Return the [X, Y] coordinate for the center point of the cell that contains the specified text.  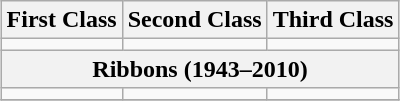
First Class [62, 20]
Ribbons (1943–2010) [200, 69]
Second Class [194, 20]
Third Class [333, 20]
